Capture the cell that displays the provided text and extract its [X, Y] central coordinate. 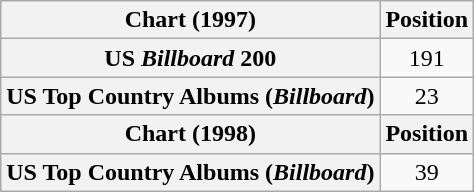
US Billboard 200 [190, 58]
39 [427, 172]
23 [427, 96]
191 [427, 58]
Chart (1997) [190, 20]
Chart (1998) [190, 134]
